Output the [x, y] coordinate of the center of the cell containing the given text.  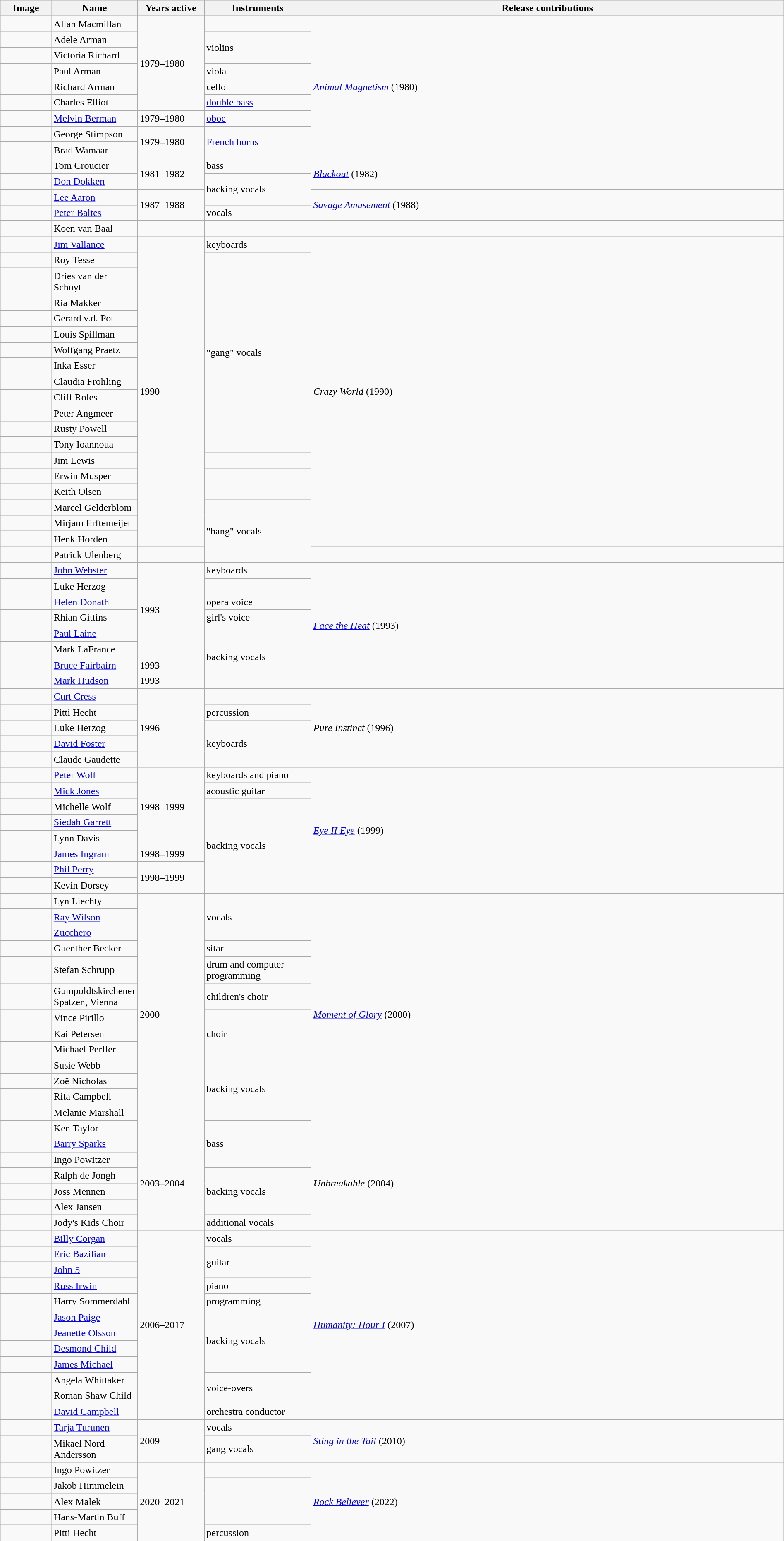
Hans-Martin Buff [94, 1517]
Michael Perfler [94, 1050]
French horns [258, 142]
Pure Instinct (1996) [547, 728]
Jim Vallance [94, 244]
James Ingram [94, 854]
Koen van Baal [94, 229]
cello [258, 87]
Savage Amusement (1988) [547, 205]
Patrick Ulenberg [94, 555]
Kai Petersen [94, 1034]
girl's voice [258, 618]
Louis Spillman [94, 334]
1996 [171, 728]
Crazy World (1990) [547, 392]
Claudia Frohling [94, 381]
Sting in the Tail (2010) [547, 1440]
Adele Arman [94, 40]
Peter Angmeer [94, 413]
Siedah Garrett [94, 822]
Jakob Himmelein [94, 1486]
Desmond Child [94, 1349]
Wolfgang Praetz [94, 350]
Ken Taylor [94, 1128]
2009 [171, 1440]
Tony Ioannoua [94, 444]
Allan Macmillan [94, 24]
John Webster [94, 570]
keyboards and piano [258, 775]
George Stimpson [94, 134]
Marcel Gelderblom [94, 508]
Lyn Liechty [94, 901]
2020–2021 [171, 1501]
"gang" vocals [258, 352]
Jody's Kids Choir [94, 1222]
Melvin Berman [94, 118]
Zoë Nicholas [94, 1081]
Bruce Fairbairn [94, 665]
Eye II Eye (1999) [547, 830]
Image [26, 8]
acoustic guitar [258, 791]
Roy Tesse [94, 260]
Mikael Nord Andersson [94, 1449]
Joss Mennen [94, 1191]
Rita Campbell [94, 1097]
piano [258, 1286]
James Michael [94, 1364]
2006–2017 [171, 1325]
Jim Lewis [94, 460]
Inka Esser [94, 366]
violins [258, 48]
drum and computer programming [258, 970]
guitar [258, 1262]
opera voice [258, 602]
John 5 [94, 1270]
children's choir [258, 997]
David Campbell [94, 1412]
Animal Magnetism (1980) [547, 87]
Mirjam Erftemeijer [94, 523]
Ria Makker [94, 303]
Years active [171, 8]
Gerard v.d. Pot [94, 319]
oboe [258, 118]
Keith Olsen [94, 492]
Mick Jones [94, 791]
1990 [171, 392]
Lynn Davis [94, 838]
Peter Baltes [94, 213]
Ray Wilson [94, 917]
Rock Believer (2022) [547, 1501]
Peter Wolf [94, 775]
Curt Cress [94, 696]
Vince Pirillo [94, 1018]
orchestra conductor [258, 1412]
Rhian Gittins [94, 618]
Gumpoldtskirchener Spatzen, Vienna [94, 997]
Face the Heat (1993) [547, 626]
choir [258, 1034]
sitar [258, 948]
1981–1982 [171, 173]
Russ Irwin [94, 1286]
Mark Hudson [94, 681]
Stefan Schrupp [94, 970]
Roman Shaw Child [94, 1396]
Melanie Marshall [94, 1112]
Helen Donath [94, 602]
David Foster [94, 744]
Michelle Wolf [94, 807]
Erwin Musper [94, 476]
Harry Sommerdahl [94, 1301]
2000 [171, 1014]
Don Dokken [94, 181]
2003–2004 [171, 1183]
Claude Gaudette [94, 760]
Kevin Dorsey [94, 885]
Zucchero [94, 932]
Jeanette Olsson [94, 1333]
Rusty Powell [94, 429]
Paul Arman [94, 71]
Ralph de Jongh [94, 1175]
Name [94, 8]
Moment of Glory (2000) [547, 1014]
Victoria Richard [94, 55]
Billy Corgan [94, 1238]
double bass [258, 103]
Release contributions [547, 8]
Henk Horden [94, 539]
Charles Elliot [94, 103]
Barry Sparks [94, 1144]
gang vocals [258, 1449]
Dries van der Schuyt [94, 281]
Brad Wamaar [94, 150]
"bang" vocals [258, 531]
1987–1988 [171, 205]
Eric Bazilian [94, 1254]
Lee Aaron [94, 197]
Tarja Turunen [94, 1427]
Cliff Roles [94, 397]
Tom Croucier [94, 165]
Paul Laine [94, 633]
Mark LaFrance [94, 649]
Guenther Becker [94, 948]
voice-overs [258, 1388]
Angela Whittaker [94, 1380]
Richard Arman [94, 87]
programming [258, 1301]
Unbreakable (2004) [547, 1183]
Susie Webb [94, 1065]
Jason Paige [94, 1317]
Phil Perry [94, 870]
Alex Malek [94, 1501]
viola [258, 71]
Humanity: Hour I (2007) [547, 1325]
additional vocals [258, 1222]
Alex Jansen [94, 1207]
Blackout (1982) [547, 173]
Instruments [258, 8]
